Return the (x, y) coordinate for the center point of the cell that contains the specified text.  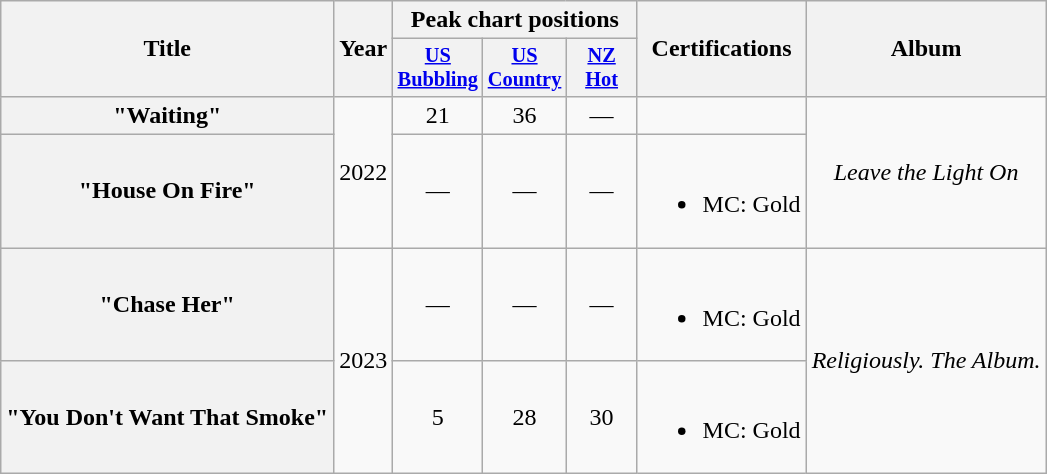
2023 (364, 361)
USCountry (524, 68)
Year (364, 49)
"You Don't Want That Smoke" (168, 418)
"Chase Her" (168, 304)
5 (438, 418)
36 (524, 115)
28 (524, 418)
Album (926, 49)
2022 (364, 172)
Peak chart positions (515, 20)
30 (602, 418)
21 (438, 115)
Leave the Light On (926, 172)
Certifications (722, 49)
"House On Fire" (168, 192)
Title (168, 49)
"Waiting" (168, 115)
USBubbling (438, 68)
Religiously. The Album. (926, 361)
NZHot (602, 68)
